Output the [x, y] coordinate of the center of the cell containing the given text.  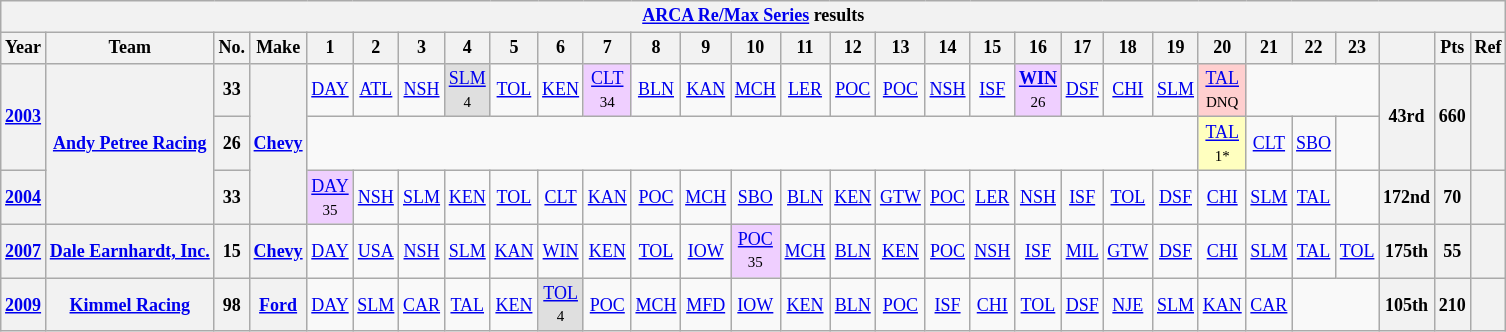
USA [376, 251]
20 [1222, 48]
Team [130, 48]
Andy Petree Racing [130, 144]
SLM4 [467, 90]
10 [755, 48]
Year [24, 48]
Ref [1488, 48]
Make [278, 48]
Kimmel Racing [130, 305]
TAL1* [1222, 144]
172nd [1407, 197]
70 [1452, 197]
Dale Earnhardt, Inc. [130, 251]
12 [853, 48]
MIL [1082, 251]
NJE [1128, 305]
2004 [24, 197]
21 [1269, 48]
105th [1407, 305]
11 [805, 48]
7 [607, 48]
55 [1452, 251]
13 [901, 48]
6 [561, 48]
ATL [376, 90]
POC35 [755, 251]
WIN [561, 251]
18 [1128, 48]
8 [656, 48]
175th [1407, 251]
2003 [24, 116]
3 [422, 48]
26 [232, 144]
DAY35 [330, 197]
660 [1452, 116]
98 [232, 305]
43rd [1407, 116]
MFD [706, 305]
2009 [24, 305]
19 [1176, 48]
No. [232, 48]
2 [376, 48]
14 [948, 48]
4 [467, 48]
CLT34 [607, 90]
17 [1082, 48]
2007 [24, 251]
TALDNQ [1222, 90]
22 [1314, 48]
9 [706, 48]
Pts [1452, 48]
5 [514, 48]
Ford [278, 305]
210 [1452, 305]
23 [1356, 48]
TOL4 [561, 305]
ARCA Re/Max Series results [754, 16]
1 [330, 48]
16 [1038, 48]
WIN26 [1038, 90]
